Provide the (x, y) coordinate of the cell's center where the given text is located.  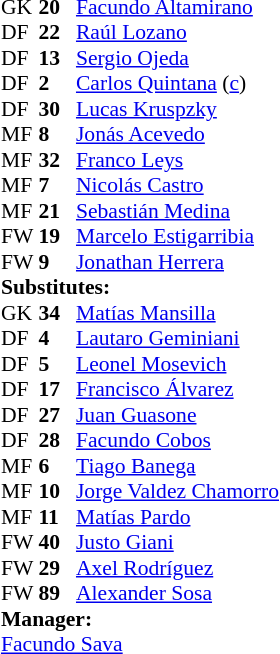
27 (57, 415)
17 (57, 389)
Matías Pardo (178, 517)
13 (57, 58)
34 (57, 313)
Franco Leys (178, 160)
Justo Giani (178, 543)
22 (57, 33)
4 (57, 339)
Nicolás Castro (178, 185)
Raúl Lozano (178, 33)
10 (57, 491)
28 (57, 441)
Substitutes: (140, 287)
Jonás Acevedo (178, 135)
Lucas Kruspzky (178, 109)
30 (57, 109)
89 (57, 593)
Francisco Álvarez (178, 389)
8 (57, 135)
Jonathan Herrera (178, 262)
9 (57, 262)
Manager: (140, 619)
19 (57, 237)
Sebastián Medina (178, 211)
Sergio Ojeda (178, 58)
21 (57, 211)
Juan Guasone (178, 415)
Axel Rodríguez (178, 568)
7 (57, 185)
29 (57, 568)
32 (57, 160)
Lautaro Geminiani (178, 339)
11 (57, 517)
Carlos Quintana (c) (178, 83)
Leonel Mosevich (178, 364)
Tiago Banega (178, 466)
2 (57, 83)
Alexander Sosa (178, 593)
Matías Mansilla (178, 313)
Facundo Cobos (178, 441)
5 (57, 364)
6 (57, 466)
Jorge Valdez Chamorro (178, 491)
Marcelo Estigarribia (178, 237)
40 (57, 543)
GK (20, 313)
